From the cell containing the given text, extract its center point as [X, Y] coordinate. 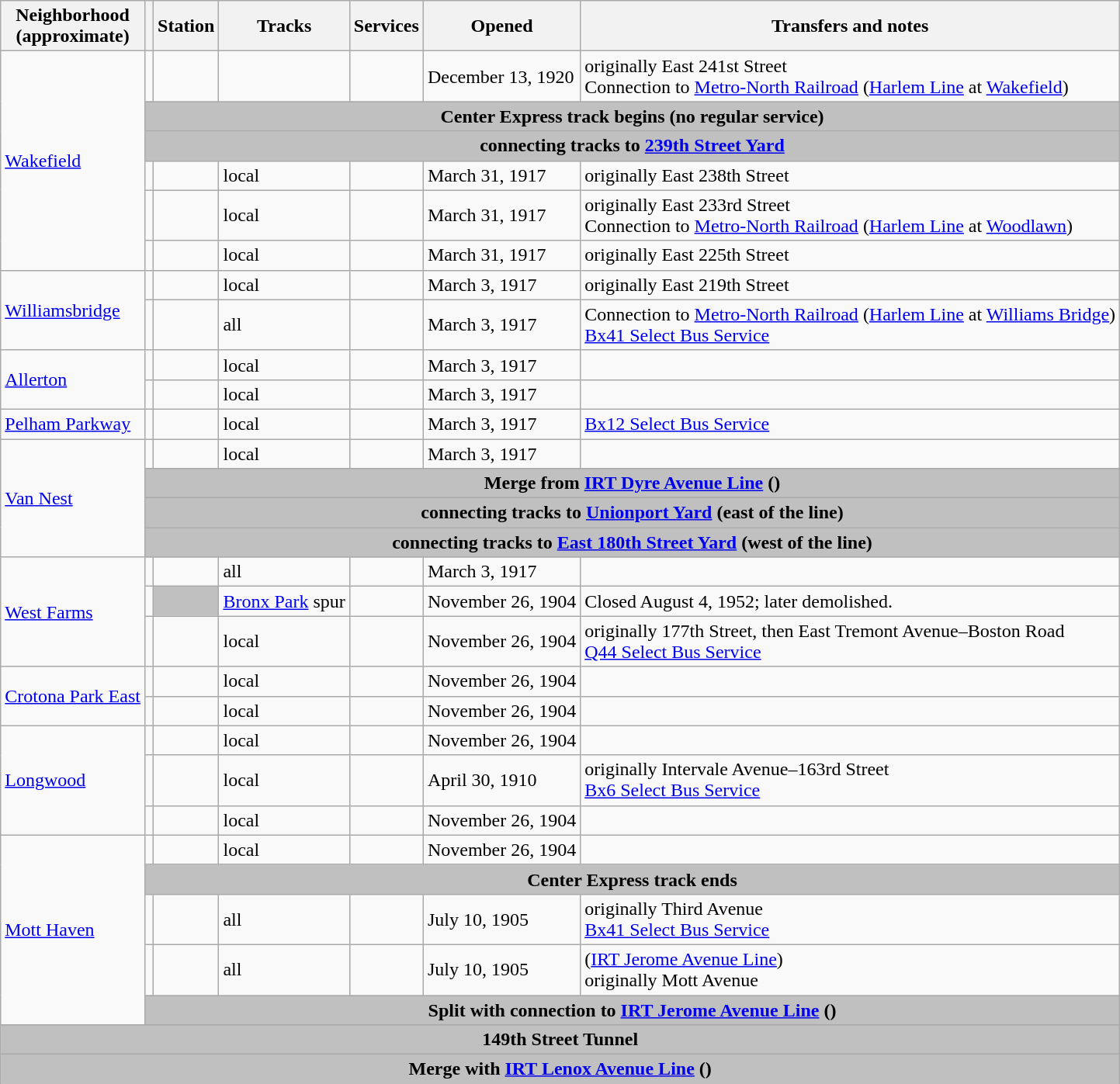
Station [186, 26]
Longwood [73, 781]
Center Express track ends [632, 879]
Neighborhood(approximate) [73, 26]
Services [387, 26]
Merge with IRT Lenox Avenue Line () [560, 1069]
originally East 241st StreetConnection to Metro-North Railroad (Harlem Line at Wakefield) [851, 76]
West Farms [73, 611]
connecting tracks to 239th Street Yard [632, 146]
Wakefield [73, 161]
Split with connection to IRT Jerome Avenue Line () [632, 1010]
Closed August 4, 1952; later demolished. [851, 601]
originally East 238th Street [851, 175]
Opened [501, 26]
Crotona Park East [73, 696]
originally East 219th Street [851, 285]
April 30, 1910 [501, 781]
Tracks [284, 26]
December 13, 1920 [501, 76]
Transfers and notes [851, 26]
149th Street Tunnel [560, 1040]
Bx12 Select Bus Service [851, 424]
originally 177th Street, then East Tremont Avenue–Boston RoadQ44 Select Bus Service [851, 641]
Center Express track begins (no regular service) [632, 116]
connecting tracks to Unionport Yard (east of the line) [632, 513]
Pelham Parkway [73, 424]
connecting tracks to East 180th Street Yard (west of the line) [632, 542]
originally East 225th Street [851, 255]
Allerton [73, 379]
Connection to Metro-North Railroad (Harlem Line at Williams Bridge)Bx41 Select Bus Service [851, 324]
Van Nest [73, 498]
Mott Haven [73, 930]
Merge from IRT Dyre Avenue Line () [632, 483]
originally East 233rd StreetConnection to Metro-North Railroad (Harlem Line at Woodlawn) [851, 216]
(IRT Jerome Avenue Line)originally Mott Avenue [851, 970]
originally Third AvenueBx41 Select Bus Service [851, 919]
originally Intervale Avenue–163rd StreetBx6 Select Bus Service [851, 781]
Williamsbridge [73, 310]
Bronx Park spur [284, 601]
